Capture the cell that displays the provided text and extract its (x, y) central coordinate. 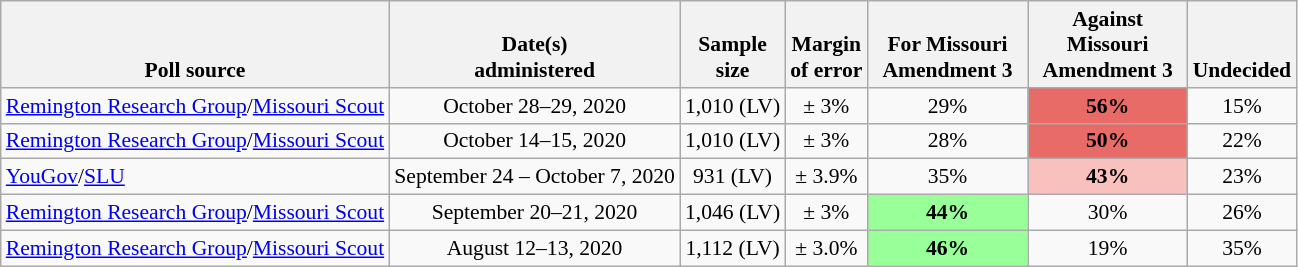
46% (947, 248)
YouGov/SLU (195, 177)
September 24 – October 7, 2020 (534, 177)
Undecided (1242, 44)
± 3.0% (826, 248)
15% (1242, 106)
30% (1108, 213)
For Missouri Amendment 3 (947, 44)
28% (947, 141)
44% (947, 213)
43% (1108, 177)
23% (1242, 177)
56% (1108, 106)
± 3.9% (826, 177)
Marginof error (826, 44)
26% (1242, 213)
Poll source (195, 44)
Against Missouri Amendment 3 (1108, 44)
1,046 (LV) (732, 213)
October 28–29, 2020 (534, 106)
Date(s)administered (534, 44)
October 14–15, 2020 (534, 141)
19% (1108, 248)
September 20–21, 2020 (534, 213)
Samplesize (732, 44)
931 (LV) (732, 177)
August 12–13, 2020 (534, 248)
50% (1108, 141)
22% (1242, 141)
1,112 (LV) (732, 248)
29% (947, 106)
